Find where the given text appears and provide that cell's center as [x, y] coordinate. 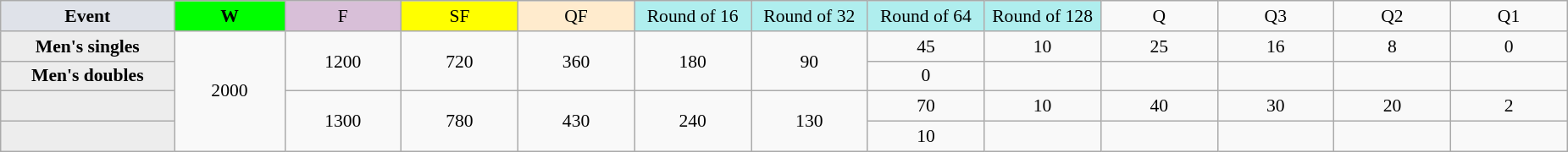
180 [693, 61]
780 [460, 122]
QF [576, 16]
Q1 [1509, 16]
240 [693, 122]
Round of 16 [693, 16]
720 [460, 61]
Round of 32 [809, 16]
SF [460, 16]
1200 [343, 61]
Q2 [1393, 16]
130 [809, 122]
430 [576, 122]
25 [1159, 46]
Event [88, 16]
Men's singles [88, 46]
Round of 64 [926, 16]
90 [809, 61]
2 [1509, 106]
Q [1159, 16]
45 [926, 46]
F [343, 16]
Men's doubles [88, 76]
30 [1276, 106]
40 [1159, 106]
16 [1276, 46]
70 [926, 106]
360 [576, 61]
20 [1393, 106]
2000 [230, 91]
1300 [343, 122]
8 [1393, 46]
Round of 128 [1043, 16]
W [230, 16]
Q3 [1276, 16]
